Identify which cell holds the provided text, then report its [x, y] central coordinate. 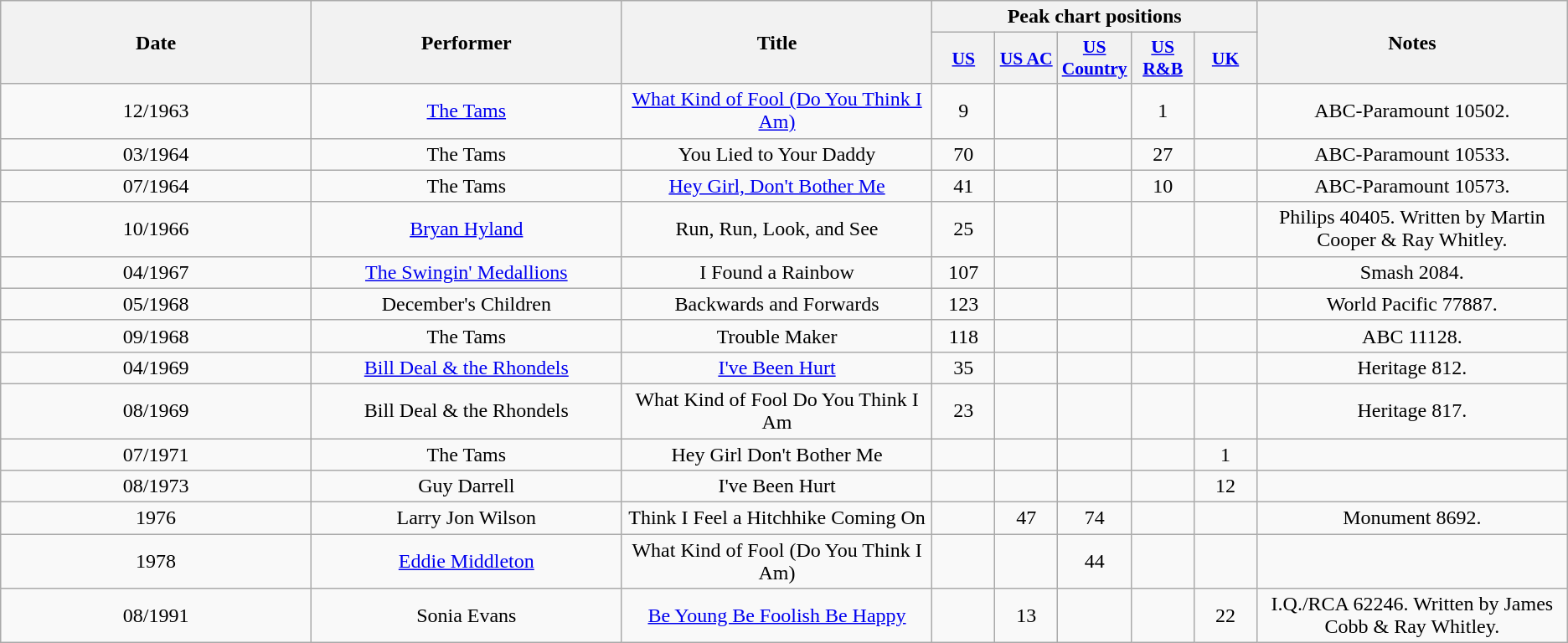
US AC [1027, 59]
Notes [1412, 42]
Title [777, 42]
Performer [466, 42]
Larry Jon Wilson [466, 518]
10 [1163, 186]
US R&B [1163, 59]
Think I Feel a Hitchhike Coming On [777, 518]
Sonia Evans [466, 616]
03/1964 [156, 154]
123 [963, 304]
US [963, 59]
44 [1095, 561]
08/1969 [156, 410]
I.Q./RCA 62246. Written by James Cobb & Ray Whitley. [1412, 616]
47 [1027, 518]
70 [963, 154]
13 [1027, 616]
What Kind of Fool Do You Think I Am [777, 410]
41 [963, 186]
Smash 2084. [1412, 272]
I Found a Rainbow [777, 272]
35 [963, 368]
04/1967 [156, 272]
Trouble Maker [777, 336]
The Swingin' Medallions [466, 272]
Bryan Hyland [466, 229]
07/1971 [156, 455]
9 [963, 111]
107 [963, 272]
09/1968 [156, 336]
ABC-Paramount 10502. [1412, 111]
Eddie Middleton [466, 561]
December's Children [466, 304]
12 [1226, 486]
12/1963 [156, 111]
Date [156, 42]
Backwards and Forwards [777, 304]
74 [1095, 518]
10/1966 [156, 229]
World Pacific 77887. [1412, 304]
ABC-Paramount 10533. [1412, 154]
22 [1226, 616]
04/1969 [156, 368]
Guy Darrell [466, 486]
118 [963, 336]
27 [1163, 154]
08/1973 [156, 486]
Hey Girl, Don't Bother Me [777, 186]
US Country [1095, 59]
23 [963, 410]
Monument 8692. [1412, 518]
Hey Girl Don't Bother Me [777, 455]
25 [963, 229]
1978 [156, 561]
Philips 40405. Written by Martin Cooper & Ray Whitley. [1412, 229]
Peak chart positions [1095, 17]
08/1991 [156, 616]
You Lied to Your Daddy [777, 154]
ABC 11128. [1412, 336]
Heritage 817. [1412, 410]
ABC-Paramount 10573. [1412, 186]
Be Young Be Foolish Be Happy [777, 616]
Heritage 812. [1412, 368]
05/1968 [156, 304]
07/1964 [156, 186]
1976 [156, 518]
Run, Run, Look, and See [777, 229]
UK [1226, 59]
